Output the [X, Y] coordinate of the center of the cell containing the given text.  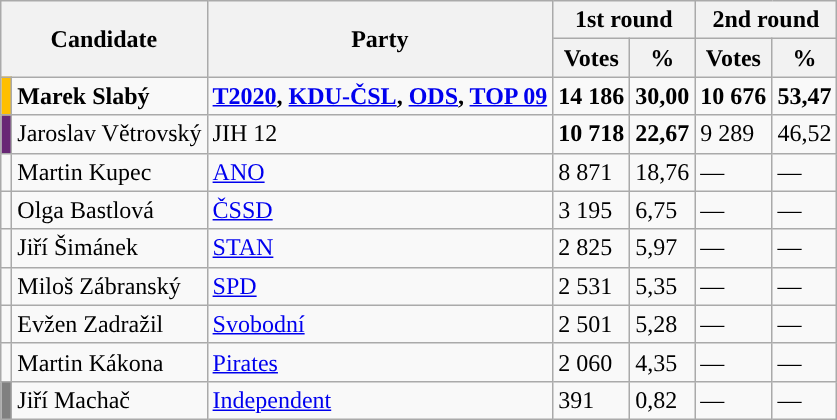
10 718 [592, 134]
SPD [380, 286]
1st round [624, 20]
3 195 [592, 210]
Olga Bastlová [110, 210]
Marek Slabý [110, 96]
22,67 [662, 134]
4,35 [662, 362]
ANO [380, 172]
T2020, KDU-ČSL, ODS, TOP 09 [380, 96]
2nd round [766, 20]
Jaroslav Větrovský [110, 134]
5,97 [662, 248]
Evžen Zadražil [110, 324]
JIH 12 [380, 134]
391 [592, 400]
53,47 [804, 96]
STAN [380, 248]
18,76 [662, 172]
Jiří Machač [110, 400]
2 825 [592, 248]
0,82 [662, 400]
46,52 [804, 134]
Martin Kupec [110, 172]
5,28 [662, 324]
Miloš Zábranský [110, 286]
8 871 [592, 172]
Jiří Šimánek [110, 248]
2 531 [592, 286]
9 289 [734, 134]
Martin Kákona [110, 362]
14 186 [592, 96]
ČSSD [380, 210]
Candidate [104, 39]
6,75 [662, 210]
10 676 [734, 96]
Pirates [380, 362]
Independent [380, 400]
2 501 [592, 324]
2 060 [592, 362]
Svobodní [380, 324]
5,35 [662, 286]
Party [380, 39]
30,00 [662, 96]
